Capture the cell that displays the provided text and extract its (X, Y) central coordinate. 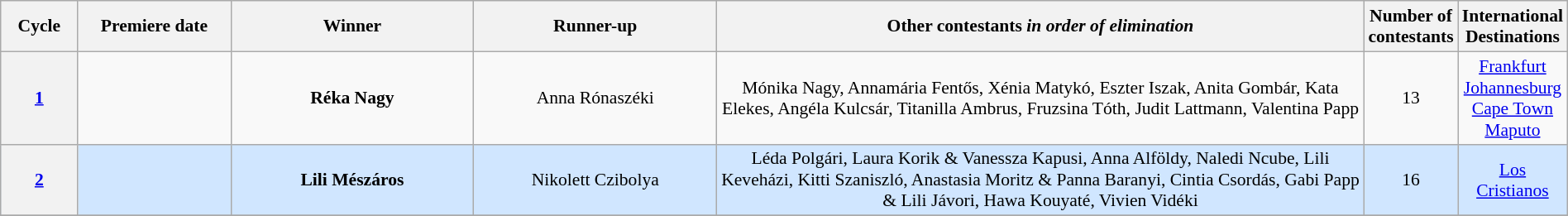
International Destinations (1513, 26)
Number of contestants (1411, 26)
16 (1411, 180)
Lili Mészáros (352, 180)
Los Cristianos (1513, 180)
Cycle (40, 26)
FrankfurtJohannesburgCape TownMaputo (1513, 98)
Réka Nagy (352, 98)
2 (40, 180)
13 (1411, 98)
1 (40, 98)
Anna Rónaszéki (595, 98)
Premiere date (154, 26)
Runner-up (595, 26)
Other contestants in order of elimination (1040, 26)
Winner (352, 26)
Nikolett Czibolya (595, 180)
